From the cell containing the given text, extract its center point as [X, Y] coordinate. 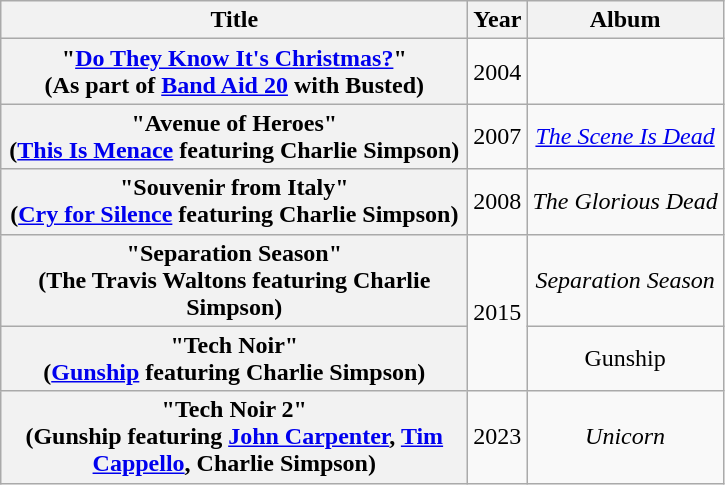
"Do They Know It's Christmas?"(As part of Band Aid 20 with Busted) [234, 72]
2004 [498, 72]
Gunship [625, 358]
2015 [498, 312]
Album [625, 20]
"Tech Noir 2"(Gunship featuring John Carpenter, Tim Cappello, Charlie Simpson) [234, 437]
2007 [498, 136]
The Glorious Dead [625, 202]
"Souvenir from Italy"(Cry for Silence featuring Charlie Simpson) [234, 202]
The Scene Is Dead [625, 136]
"Avenue of Heroes"(This Is Menace featuring Charlie Simpson) [234, 136]
2008 [498, 202]
Unicorn [625, 437]
"Separation Season"(The Travis Waltons featuring Charlie Simpson) [234, 280]
"Tech Noir"(Gunship featuring Charlie Simpson) [234, 358]
Separation Season [625, 280]
Year [498, 20]
Title [234, 20]
2023 [498, 437]
